Detect which cell encompasses the target text, then output its (X, Y) center coordinate. 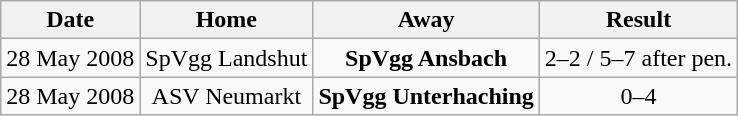
Result (638, 20)
SpVgg Landshut (226, 58)
0–4 (638, 96)
Away (426, 20)
Home (226, 20)
SpVgg Unterhaching (426, 96)
Date (70, 20)
2–2 / 5–7 after pen. (638, 58)
SpVgg Ansbach (426, 58)
ASV Neumarkt (226, 96)
